For the text-containing cell, return its midpoint in (X, Y) coordinate format. 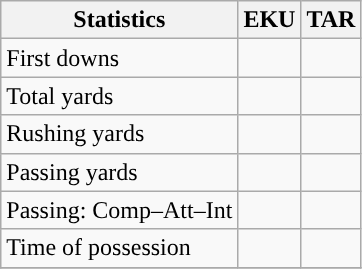
Time of possession (120, 248)
Rushing yards (120, 134)
Passing: Comp–Att–Int (120, 210)
EKU (270, 20)
Statistics (120, 20)
Total yards (120, 96)
First downs (120, 58)
Passing yards (120, 172)
TAR (331, 20)
